For the text-containing cell, return its midpoint in (x, y) coordinate format. 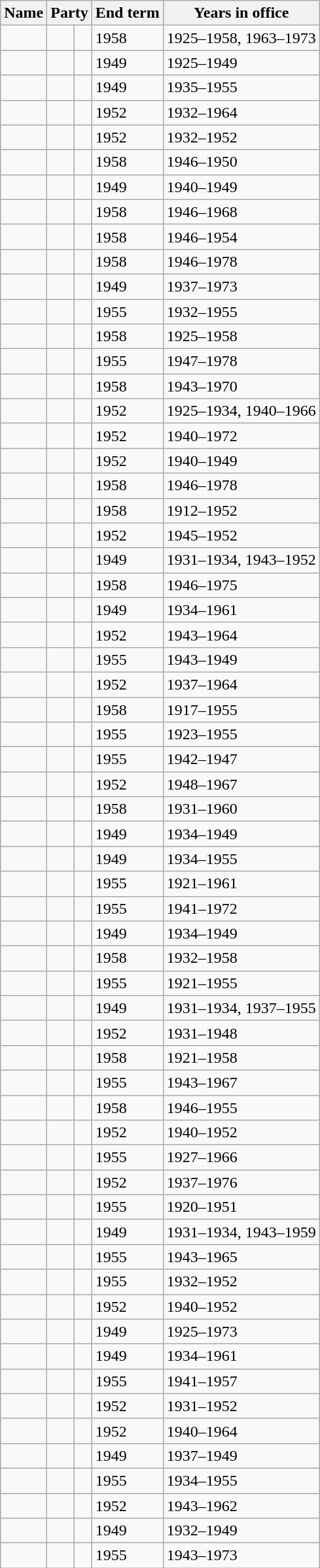
1946–1955 (241, 1108)
1912–1952 (241, 510)
1931–1948 (241, 1033)
Name (24, 13)
1943–1949 (241, 659)
1931–1934, 1943–1952 (241, 560)
1937–1976 (241, 1182)
1937–1973 (241, 286)
1940–1964 (241, 1431)
1932–1949 (241, 1531)
1923–1955 (241, 735)
1937–1964 (241, 684)
1942–1947 (241, 759)
1925–1934, 1940–1966 (241, 411)
1921–1958 (241, 1058)
1946–1950 (241, 162)
1943–1970 (241, 386)
1921–1961 (241, 884)
1935–1955 (241, 88)
1925–1949 (241, 63)
1925–1973 (241, 1331)
1937–1949 (241, 1456)
1932–1955 (241, 312)
1946–1975 (241, 585)
1946–1954 (241, 237)
1931–1934, 1937–1955 (241, 1008)
1932–1964 (241, 112)
1943–1973 (241, 1556)
1943–1965 (241, 1257)
1932–1958 (241, 958)
1943–1964 (241, 635)
1931–1952 (241, 1406)
1943–1962 (241, 1505)
1925–1958, 1963–1973 (241, 38)
1941–1957 (241, 1381)
1947–1978 (241, 361)
1941–1972 (241, 909)
1927–1966 (241, 1158)
1917–1955 (241, 709)
Years in office (241, 13)
1925–1958 (241, 337)
1921–1955 (241, 983)
Party (69, 13)
1931–1960 (241, 809)
1920–1951 (241, 1207)
1940–1972 (241, 436)
1931–1934, 1943–1959 (241, 1232)
1945–1952 (241, 535)
End term (127, 13)
1948–1967 (241, 784)
1943–1967 (241, 1082)
1946–1968 (241, 212)
